For the text-containing cell, return its midpoint in [x, y] coordinate format. 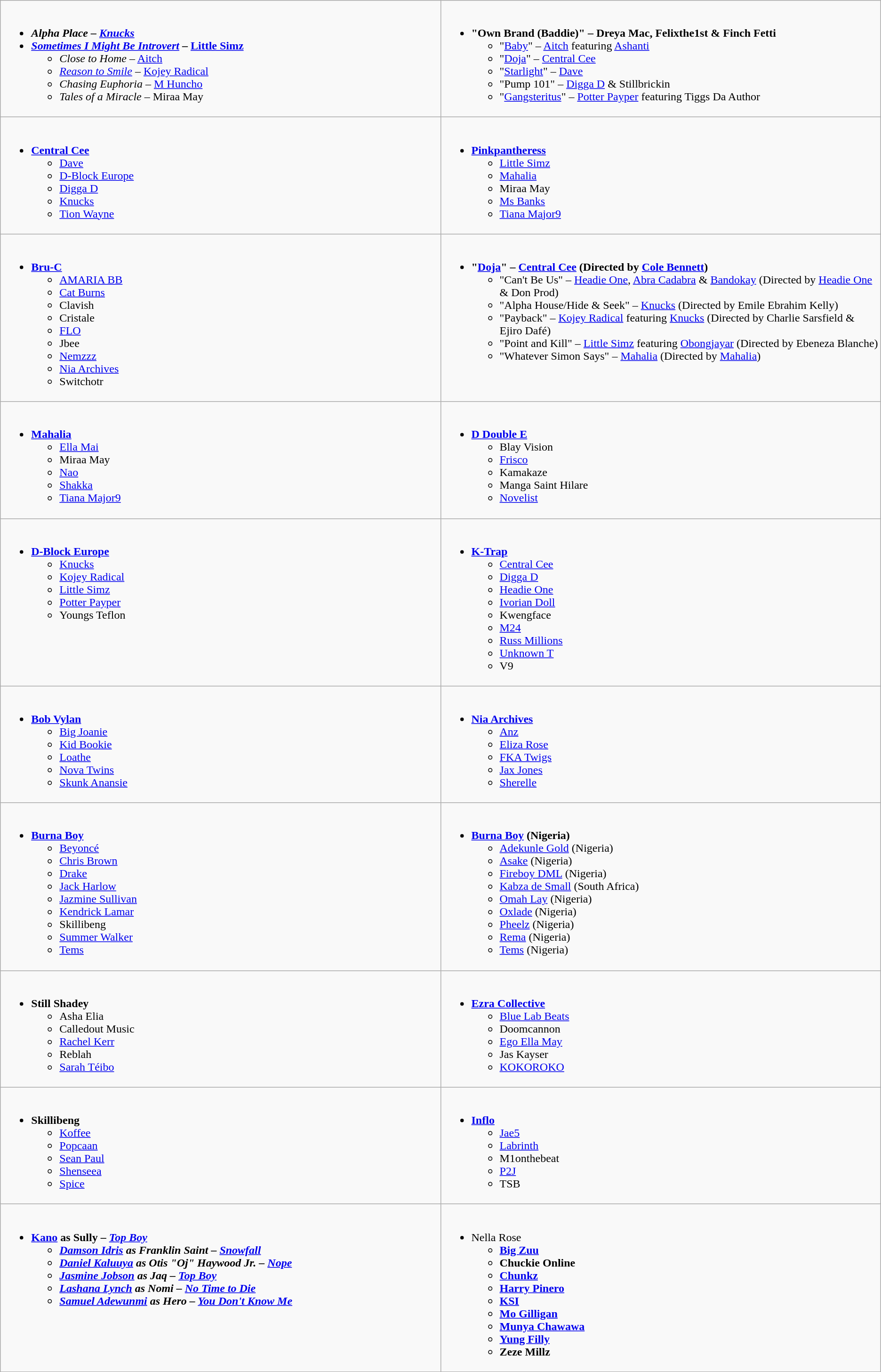
PinkpantheressLittle SimzMahaliaMiraa MayMs BanksTiana Major9 [661, 176]
Bob VylanBig JoanieKid BookieLoatheNova TwinsSkunk Anansie [220, 744]
Nia ArchivesAnzEliza RoseFKA TwigsJax JonesSherelle [661, 744]
Bru-CAMARIA BBCat BurnsClavishCristaleFLOJbeeNemzzzNia ArchivesSwitchotr [220, 318]
K-TrapCentral CeeDigga DHeadie OneIvorian DollKwengfaceM24Russ MillionsUnknown TV9 [661, 602]
MahaliaElla MaiMiraa MayNaoShakkaTiana Major9 [220, 460]
Burna BoyBeyoncéChris BrownDrakeJack HarlowJazmine SullivanKendrick LamarSkillibengSummer WalkerTems [220, 887]
D Double EBlay VisionFriscoKamakazeManga Saint HilareNovelist [661, 460]
Ezra CollectiveBlue Lab BeatsDoomcannonEgo Ella MayJas KayserKOKOROKO [661, 1029]
Nella RoseBig ZuuChuckie OnlineChunkzHarry PineroKSIMo GilliganMunya ChawawaYung FillyZeze Millz [661, 1288]
SkillibengKoffeePopcaanSean PaulShenseeaSpice [220, 1146]
D-Block EuropeKnucksKojey RadicalLittle SimzPotter PayperYoungs Teflon [220, 602]
Still ShadeyAsha EliaCalledout MusicRachel KerrReblahSarah Téibo [220, 1029]
InfloJae5LabrinthM1onthebeatP2JTSB [661, 1146]
Central CeeDaveD-Block EuropeDigga DKnucksTion Wayne [220, 176]
